From the cell containing the given text, extract its center point as (X, Y) coordinate. 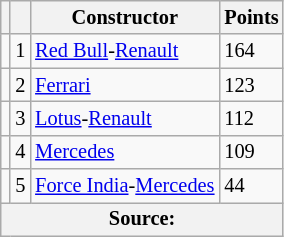
1 (20, 51)
Constructor (124, 17)
112 (251, 118)
123 (251, 85)
2 (20, 85)
5 (20, 186)
Points (251, 17)
Mercedes (124, 152)
4 (20, 152)
3 (20, 118)
109 (251, 152)
Ferrari (124, 85)
Source: (142, 219)
164 (251, 51)
Red Bull-Renault (124, 51)
Lotus-Renault (124, 118)
44 (251, 186)
Force India-Mercedes (124, 186)
